Output the (X, Y) coordinate of the center of the cell containing the given text.  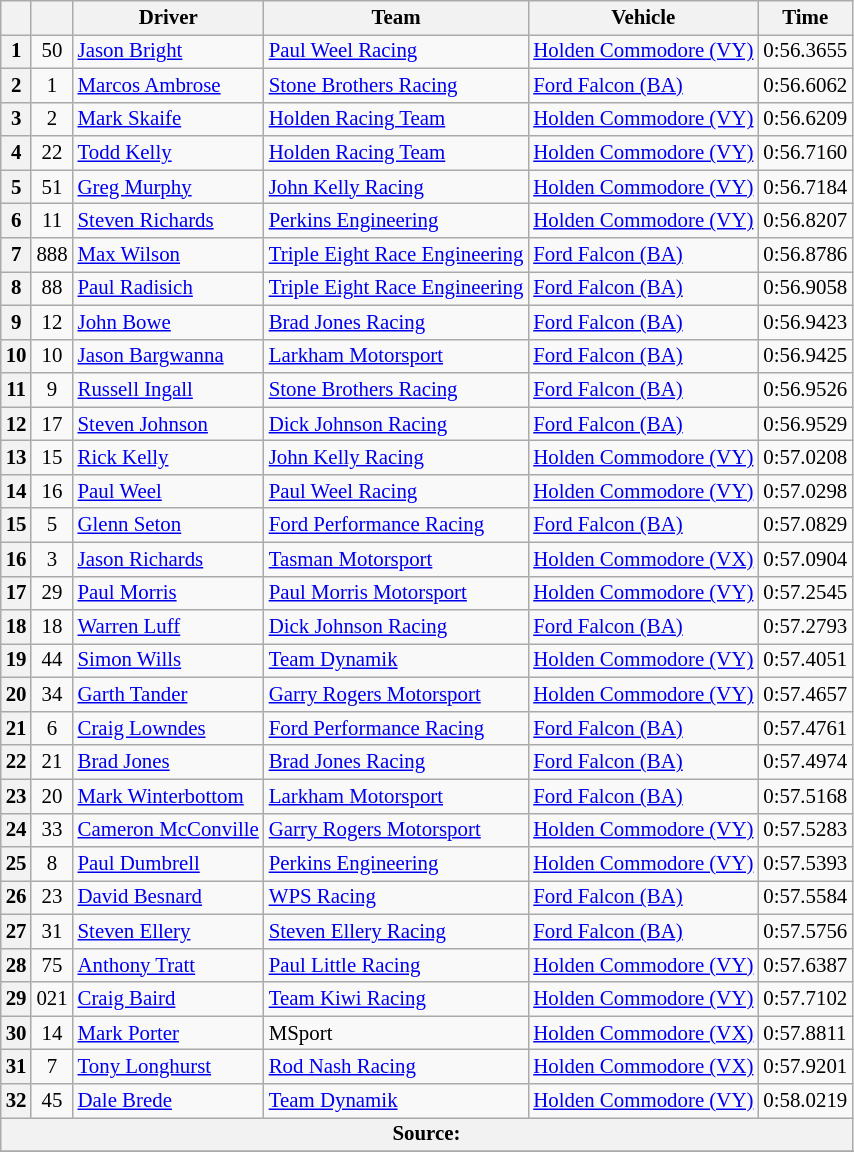
Paul Weel (168, 491)
0:57.8811 (805, 1033)
30 (16, 1033)
Paul Morris (168, 593)
0:56.6062 (805, 85)
0:57.4974 (805, 762)
0:57.0298 (805, 491)
WPS Racing (396, 898)
44 (52, 661)
Jason Bright (168, 51)
0:57.5283 (805, 830)
50 (52, 51)
Warren Luff (168, 627)
0:57.5756 (805, 931)
0:56.7160 (805, 153)
32 (16, 1101)
Dale Brede (168, 1101)
Craig Baird (168, 999)
0:57.6387 (805, 965)
0:57.5393 (805, 864)
Mark Winterbottom (168, 796)
0:56.9058 (805, 288)
28 (16, 965)
4 (16, 153)
0:57.0904 (805, 559)
0:56.8786 (805, 255)
0:57.7102 (805, 999)
Paul Dumbrell (168, 864)
0:57.4657 (805, 695)
24 (16, 830)
0:56.6209 (805, 119)
0:57.2793 (805, 627)
34 (52, 695)
Marcos Ambrose (168, 85)
Rod Nash Racing (396, 1067)
0:57.4051 (805, 661)
Brad Jones (168, 762)
0:57.5168 (805, 796)
0:56.9529 (805, 424)
88 (52, 288)
0:58.0219 (805, 1101)
Jason Richards (168, 559)
0:57.0829 (805, 525)
Paul Radisich (168, 288)
13 (16, 458)
MSport (396, 1033)
Driver (168, 18)
26 (16, 898)
0:57.4761 (805, 728)
0:57.9201 (805, 1067)
25 (16, 864)
Russell Ingall (168, 390)
Max Wilson (168, 255)
Paul Little Racing (396, 965)
888 (52, 255)
Vehicle (643, 18)
Tasman Motorsport (396, 559)
Anthony Tratt (168, 965)
Glenn Seton (168, 525)
Source: (426, 1135)
Garth Tander (168, 695)
Simon Wills (168, 661)
51 (52, 187)
75 (52, 965)
0:56.3655 (805, 51)
27 (16, 931)
Steven Ellery (168, 931)
0:56.7184 (805, 187)
Craig Lowndes (168, 728)
19 (16, 661)
Todd Kelly (168, 153)
0:57.2545 (805, 593)
33 (52, 830)
David Besnard (168, 898)
0:56.9526 (805, 390)
Team (396, 18)
0:56.8207 (805, 221)
0:57.0208 (805, 458)
Cameron McConville (168, 830)
Jason Bargwanna (168, 356)
021 (52, 999)
0:56.9425 (805, 356)
Paul Morris Motorsport (396, 593)
Tony Longhurst (168, 1067)
Steven Johnson (168, 424)
Team Kiwi Racing (396, 999)
45 (52, 1101)
Mark Skaife (168, 119)
Greg Murphy (168, 187)
0:56.9423 (805, 322)
0:57.5584 (805, 898)
Steven Ellery Racing (396, 931)
Time (805, 18)
Rick Kelly (168, 458)
Mark Porter (168, 1033)
John Bowe (168, 322)
Steven Richards (168, 221)
